Find where the given text appears and provide that cell's center as [x, y] coordinate. 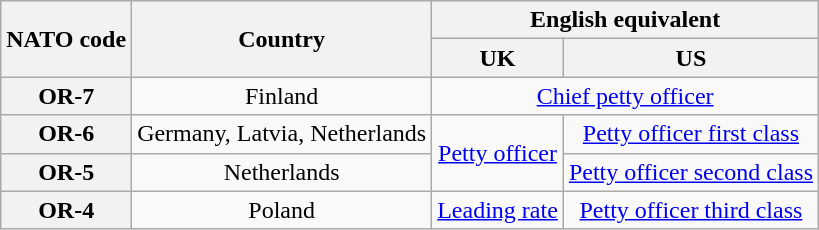
Petty officer first class [690, 134]
US [690, 58]
OR-7 [66, 96]
Country [282, 39]
Netherlands [282, 172]
Chief petty officer [626, 96]
NATO code [66, 39]
Finland [282, 96]
Germany, Latvia, Netherlands [282, 134]
Petty officer third class [690, 210]
OR-4 [66, 210]
OR-6 [66, 134]
Poland [282, 210]
English equivalent [626, 20]
OR-5 [66, 172]
Petty officer [498, 153]
Leading rate [498, 210]
UK [498, 58]
Petty officer second class [690, 172]
